Find where the given text appears and provide that cell's center as (x, y) coordinate. 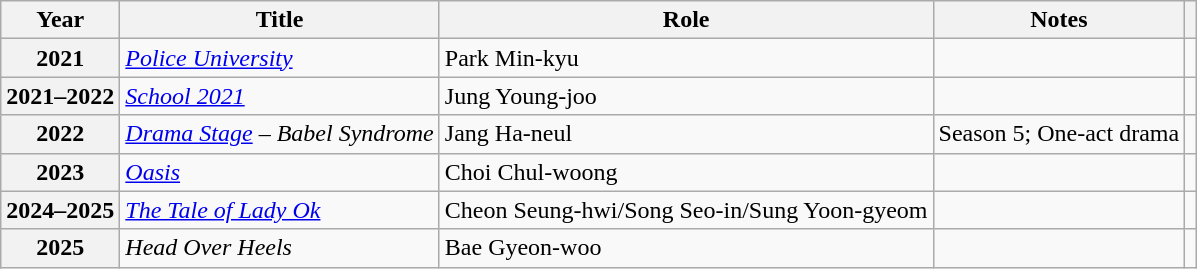
2023 (60, 172)
School 2021 (280, 96)
Bae Gyeon-woo (686, 248)
Choi Chul-woong (686, 172)
Cheon Seung-hwi/Song Seo-in/Sung Yoon-gyeom (686, 210)
Title (280, 20)
Jung Young-joo (686, 96)
Role (686, 20)
2021–2022 (60, 96)
Season 5; One-act drama (1059, 134)
The Tale of Lady Ok (280, 210)
Head Over Heels (280, 248)
Notes (1059, 20)
Year (60, 20)
2021 (60, 58)
2024–2025 (60, 210)
2025 (60, 248)
Jang Ha-neul (686, 134)
Park Min-kyu (686, 58)
Police University (280, 58)
Oasis (280, 172)
2022 (60, 134)
Drama Stage – Babel Syndrome (280, 134)
